Return [X, Y] of the center of cell containing provided text 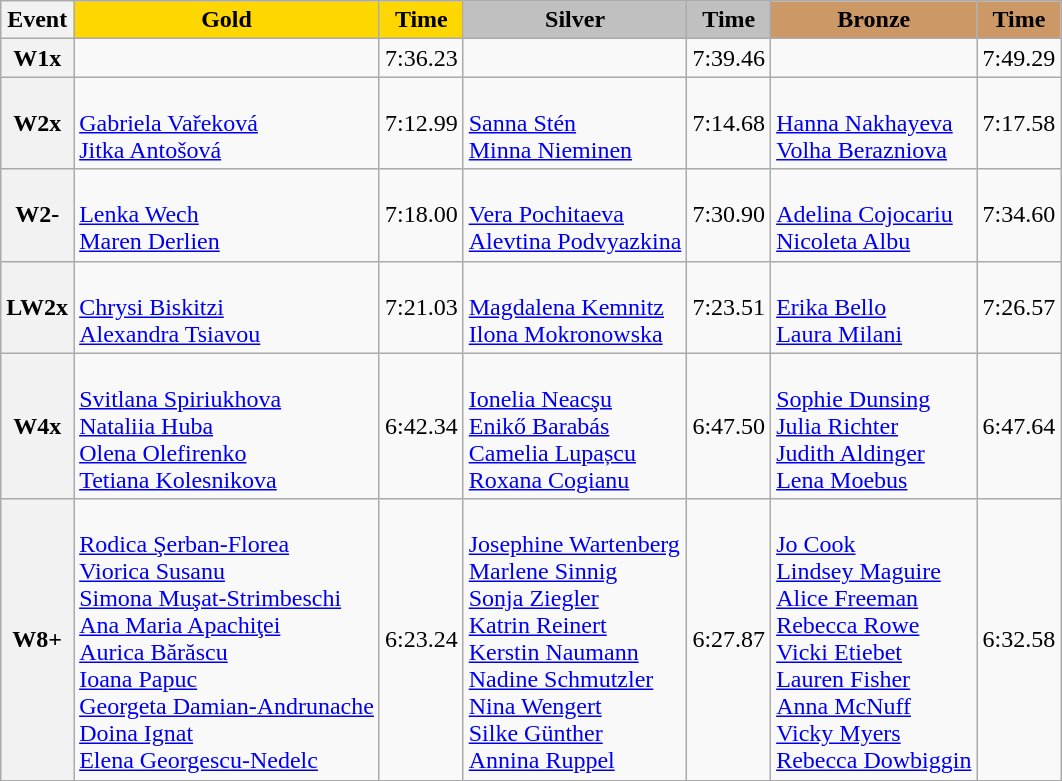
6:23.24 [421, 640]
7:18.00 [421, 215]
Svitlana Spiriukhova Nataliia Huba Olena Olefirenko Tetiana Kolesnikova [227, 426]
6:27.87 [729, 640]
Jo Cook Lindsey Maguire Alice Freeman Rebecca Rowe Vicki Etiebet Lauren Fisher Anna McNuff Vicky Myers Rebecca Dowbiggin [874, 640]
Magdalena Kemnitz Ilona Mokronowska [575, 307]
W1x [38, 58]
7:34.60 [1019, 215]
7:21.03 [421, 307]
7:17.58 [1019, 123]
LW2x [38, 307]
7:36.23 [421, 58]
Event [38, 20]
Gold [227, 20]
6:47.50 [729, 426]
Sanna Stén Minna Nieminen [575, 123]
6:47.64 [1019, 426]
6:32.58 [1019, 640]
W8+ [38, 640]
Erika Bello Laura Milani [874, 307]
W2- [38, 215]
Vera Pochitaeva Alevtina Podvyazkina [575, 215]
Lenka Wech Maren Derlien [227, 215]
W2x [38, 123]
Bronze [874, 20]
Gabriela Vařeková Jitka Antošová [227, 123]
Hanna Nakhayeva Volha Berazniova [874, 123]
7:49.29 [1019, 58]
7:23.51 [729, 307]
Sophie Dunsing Julia Richter Judith Aldinger Lena Moebus [874, 426]
7:30.90 [729, 215]
Chrysi Biskitzi Alexandra Tsiavou [227, 307]
Silver [575, 20]
7:39.46 [729, 58]
Adelina Cojocariu Nicoleta Albu [874, 215]
Ionelia Neacşu Enikő Barabás Camelia Lupașcu Roxana Cogianu [575, 426]
W4x [38, 426]
7:26.57 [1019, 307]
6:42.34 [421, 426]
7:14.68 [729, 123]
Josephine Wartenberg Marlene Sinnig Sonja Ziegler Katrin Reinert Kerstin Naumann Nadine Schmutzler Nina Wengert Silke Günther Annina Ruppel [575, 640]
7:12.99 [421, 123]
